Find where the given text appears and provide that cell's center as [X, Y] coordinate. 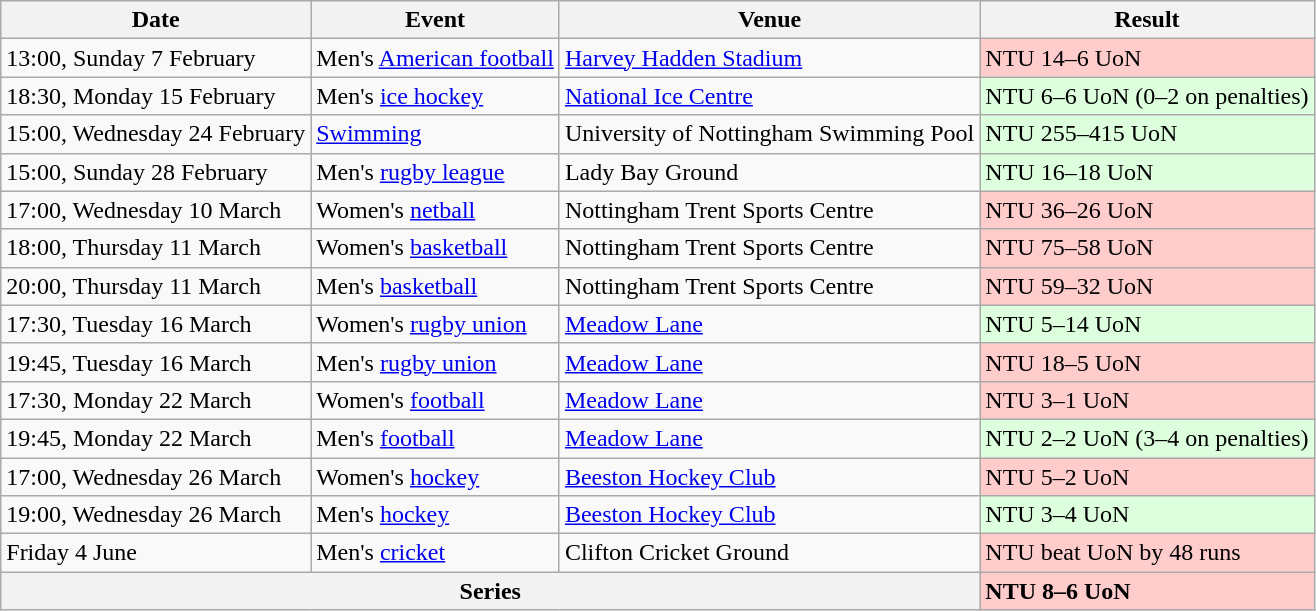
NTU 3–4 UoN [1147, 515]
Harvey Hadden Stadium [769, 58]
Clifton Cricket Ground [769, 553]
19:45, Tuesday 16 March [156, 362]
Venue [769, 20]
Men's American football [436, 58]
NTU 36–26 UoN [1147, 210]
NTU 3–1 UoN [1147, 400]
Result [1147, 20]
17:00, Wednesday 26 March [156, 477]
18:30, Monday 15 February [156, 96]
Men's football [436, 438]
19:00, Wednesday 26 March [156, 515]
Men's hockey [436, 515]
Swimming [436, 134]
NTU 8–6 UoN [1147, 591]
Date [156, 20]
Men's ice hockey [436, 96]
NTU 16–18 UoN [1147, 172]
Series [490, 591]
Women's rugby union [436, 324]
15:00, Wednesday 24 February [156, 134]
17:30, Monday 22 March [156, 400]
17:00, Wednesday 10 March [156, 210]
NTU 59–32 UoN [1147, 286]
National Ice Centre [769, 96]
NTU 255–415 UoN [1147, 134]
Event [436, 20]
NTU 2–2 UoN (3–4 on penalties) [1147, 438]
Women's hockey [436, 477]
Women's netball [436, 210]
NTU 14–6 UoN [1147, 58]
Women's football [436, 400]
University of Nottingham Swimming Pool [769, 134]
Women's basketball [436, 248]
NTU 5–2 UoN [1147, 477]
20:00, Thursday 11 March [156, 286]
13:00, Sunday 7 February [156, 58]
Men's rugby union [436, 362]
Men's rugby league [436, 172]
NTU 5–14 UoN [1147, 324]
15:00, Sunday 28 February [156, 172]
Friday 4 June [156, 553]
18:00, Thursday 11 March [156, 248]
NTU 75–58 UoN [1147, 248]
NTU beat UoN by 48 runs [1147, 553]
Men's cricket [436, 553]
NTU 6–6 UoN (0–2 on penalties) [1147, 96]
19:45, Monday 22 March [156, 438]
NTU 18–5 UoN [1147, 362]
Men's basketball [436, 286]
17:30, Tuesday 16 March [156, 324]
Lady Bay Ground [769, 172]
